Determine the (x, y) coordinate at the center of the cell enclosing the given text.  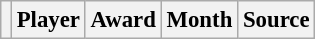
Award (123, 20)
Source (276, 20)
Player (48, 20)
Month (199, 20)
